For the text-containing cell, return its midpoint in [x, y] coordinate format. 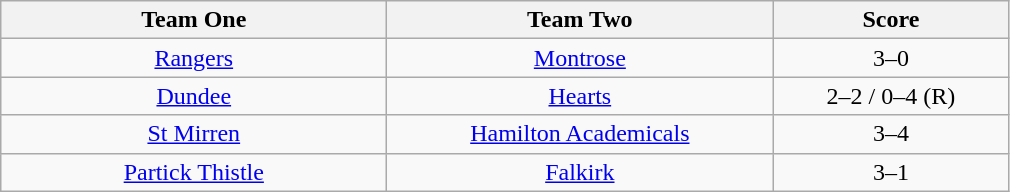
Dundee [194, 96]
Montrose [580, 58]
3–1 [891, 172]
Score [891, 20]
Hamilton Academicals [580, 134]
Team Two [580, 20]
Partick Thistle [194, 172]
Team One [194, 20]
Rangers [194, 58]
Hearts [580, 96]
Falkirk [580, 172]
St Mirren [194, 134]
2–2 / 0–4 (R) [891, 96]
3–4 [891, 134]
3–0 [891, 58]
